Find where the given text appears and provide that cell's center as [X, Y] coordinate. 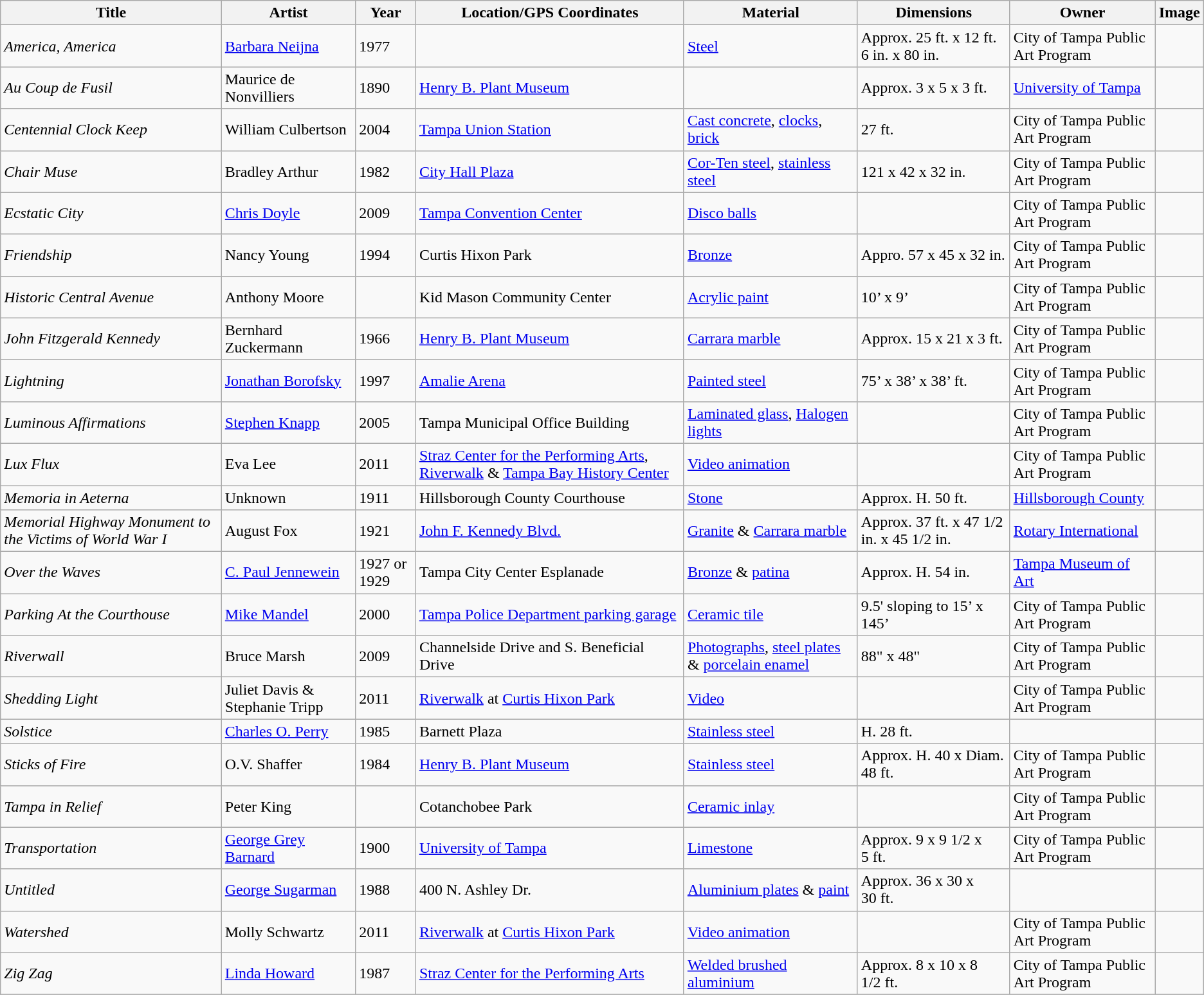
Lightning [111, 381]
Cast concrete, clocks, brick [771, 130]
2004 [386, 130]
Location/GPS Coordinates [549, 13]
Lux Flux [111, 464]
Approx. 3 x 5 x 3 ft. [934, 87]
2005 [386, 422]
2000 [386, 615]
O.V. Shaffer [288, 764]
Au Coup de Fusil [111, 87]
Tampa City Center Esplanade [549, 572]
75’ x 38’ x 38’ ft. [934, 381]
Charles O. Perry [288, 731]
George Sugarman [288, 890]
Granite & Carrara marble [771, 531]
John Fitzgerald Kennedy [111, 338]
Approx. 25 ft. x 12 ft. 6 in. x 80 in. [934, 46]
Acrylic paint [771, 297]
Disco balls [771, 214]
Linda Howard [288, 974]
400 N. Ashley Dr. [549, 890]
Approx. 8 x 10 x 8 1/2 ft. [934, 974]
10’ x 9’ [934, 297]
August Fox [288, 531]
1890 [386, 87]
Channelside Drive and S. Beneficial Drive [549, 656]
Anthony Moore [288, 297]
Solstice [111, 731]
Amalie Arena [549, 381]
88" x 48" [934, 656]
Molly Schwartz [288, 931]
Tampa Museum of Art [1082, 572]
Over the Waves [111, 572]
Bruce Marsh [288, 656]
Tampa Municipal Office Building [549, 422]
Eva Lee [288, 464]
121 x 42 x 32 in. [934, 171]
Tampa Convention Center [549, 214]
1984 [386, 764]
Cotanchobee Park [549, 807]
Video [771, 698]
Memorial Highway Monument to the Victims of World War I [111, 531]
Approx. H. 54 in. [934, 572]
Riverwall [111, 656]
Appro. 57 x 45 x 32 in. [934, 255]
Curtis Hixon Park [549, 255]
Stephen Knapp [288, 422]
Straz Center for the Performing Arts [549, 974]
H. 28 ft. [934, 731]
9.5' sloping to 15’ x 145’ [934, 615]
Luminous Affirmations [111, 422]
Friendship [111, 255]
Bronze & patina [771, 572]
Tampa Police Department parking garage [549, 615]
Approx. 36 x 30 x 30 ft. [934, 890]
City Hall Plaza [549, 171]
1911 [386, 497]
Hillsborough County [1082, 497]
Stone [771, 497]
Kid Mason Community Center [549, 297]
Steel [771, 46]
Approx. H. 40 x Diam. 48 ft. [934, 764]
27 ft. [934, 130]
Approx. H. 50 ft. [934, 497]
Juliet Davis & Stephanie Tripp [288, 698]
Title [111, 13]
Aluminium plates & paint [771, 890]
1977 [386, 46]
Parking At the Courthouse [111, 615]
Unknown [288, 497]
Barbara Neijna [288, 46]
Dimensions [934, 13]
Tampa Union Station [549, 130]
Image [1180, 13]
1900 [386, 848]
Rotary International [1082, 531]
John F. Kennedy Blvd. [549, 531]
William Culbertson [288, 130]
Jonathan Borofsky [288, 381]
1994 [386, 255]
America, America [111, 46]
Bradley Arthur [288, 171]
1988 [386, 890]
Approx. 15 x 21 x 3 ft. [934, 338]
Artist [288, 13]
Barnett Plaza [549, 731]
Bernhard Zuckermann [288, 338]
Owner [1082, 13]
Carrara marble [771, 338]
Bronze [771, 255]
Laminated glass, Halogen lights [771, 422]
Maurice de Nonvilliers [288, 87]
Welded brushed aluminium [771, 974]
1982 [386, 171]
Year [386, 13]
Watershed [111, 931]
1921 [386, 531]
Untitled [111, 890]
1927 or 1929 [386, 572]
Straz Center for the Performing Arts, Riverwalk & Tampa Bay History Center [549, 464]
Historic Central Avenue [111, 297]
Transportation [111, 848]
Chair Muse [111, 171]
Sticks of Fire [111, 764]
Ceramic inlay [771, 807]
Ceramic tile [771, 615]
1985 [386, 731]
Approx. 9 x 9 1/2 x 5 ft. [934, 848]
Mike Mandel [288, 615]
George Grey Barnard [288, 848]
Tampa in Relief [111, 807]
Approx. 37 ft. x 47 1/2 in. x 45 1/2 in. [934, 531]
Nancy Young [288, 255]
Material [771, 13]
Painted steel [771, 381]
Limestone [771, 848]
Centennial Clock Keep [111, 130]
Peter King [288, 807]
Hillsborough County Courthouse [549, 497]
1997 [386, 381]
Chris Doyle [288, 214]
1987 [386, 974]
Photographs, steel plates & porcelain enamel [771, 656]
Shedding Light [111, 698]
Ecstatic City [111, 214]
Cor-Ten steel, stainless steel [771, 171]
Memoria in Aeterna [111, 497]
1966 [386, 338]
Zig Zag [111, 974]
C. Paul Jennewein [288, 572]
